Determine the (X, Y) coordinate at the center of the cell enclosing the given text.  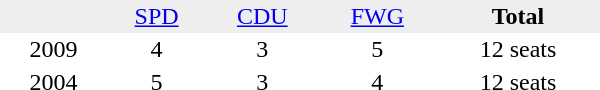
3 (262, 50)
5 (377, 50)
Total (518, 16)
CDU (262, 16)
FWG (377, 16)
SPD (156, 16)
12 seats (518, 50)
2009 (54, 50)
4 (156, 50)
